Search for the cell housing the specified text and yield its [x, y] center coordinate. 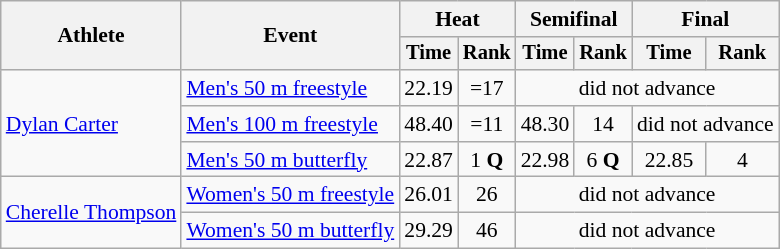
Men's 100 m freestyle [290, 124]
=11 [487, 124]
48.40 [428, 124]
Event [290, 36]
Cherelle Thompson [92, 212]
46 [487, 231]
Final [706, 19]
=17 [487, 88]
Women's 50 m butterfly [290, 231]
26 [487, 195]
4 [742, 160]
22.19 [428, 88]
22.87 [428, 160]
Men's 50 m butterfly [290, 160]
Heat [457, 19]
Semifinal [574, 19]
22.98 [546, 160]
22.85 [669, 160]
1 Q [487, 160]
Athlete [92, 36]
Women's 50 m freestyle [290, 195]
6 Q [603, 160]
Men's 50 m freestyle [290, 88]
48.30 [546, 124]
Dylan Carter [92, 124]
29.29 [428, 231]
14 [603, 124]
26.01 [428, 195]
